Search for the cell housing the specified text and yield its (X, Y) center coordinate. 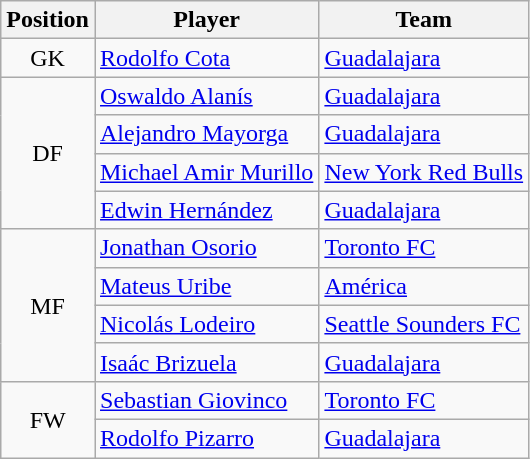
Oswaldo Alanís (206, 96)
Nicolás Lodeiro (206, 324)
New York Red Bulls (424, 172)
Position (48, 20)
Edwin Hernández (206, 210)
Seattle Sounders FC (424, 324)
GK (48, 58)
Rodolfo Cota (206, 58)
América (424, 286)
Mateus Uribe (206, 286)
DF (48, 153)
FW (48, 419)
Sebastian Giovinco (206, 400)
Alejandro Mayorga (206, 134)
Rodolfo Pizarro (206, 438)
Isaác Brizuela (206, 362)
Player (206, 20)
Michael Amir Murillo (206, 172)
Team (424, 20)
MF (48, 305)
Jonathan Osorio (206, 248)
